Identify which cell holds the provided text, then report its [x, y] central coordinate. 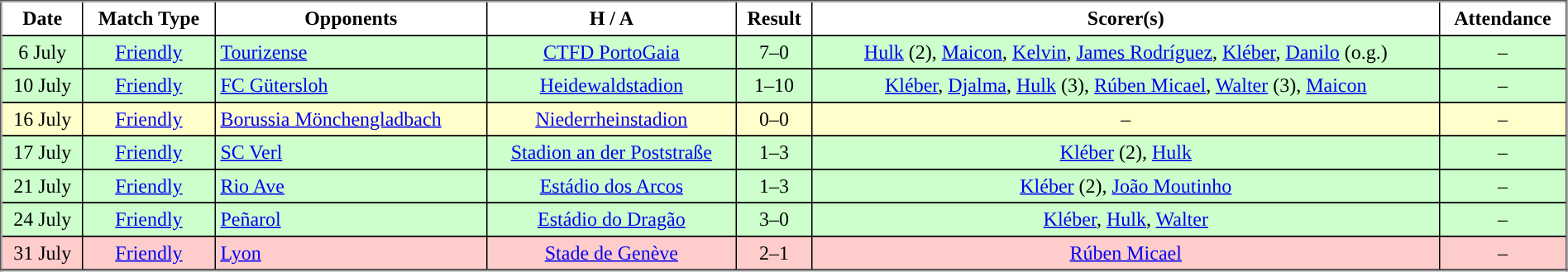
SC Verl [351, 152]
31 July [43, 253]
Rio Ave [351, 186]
Peñarol [351, 219]
0–0 [774, 119]
Estádio do Dragão [612, 219]
Stadion an der Poststraße [612, 152]
10 July [43, 85]
Match Type [149, 18]
3–0 [774, 219]
Date [43, 18]
Rúben Micael [1126, 253]
Kléber, Hulk, Walter [1126, 219]
Estádio dos Arcos [612, 186]
CTFD PortoGaia [612, 52]
16 July [43, 119]
H / A [612, 18]
24 July [43, 219]
Hulk (2), Maicon, Kelvin, James Rodríguez, Kléber, Danilo (o.g.) [1126, 52]
Borussia Mönchengladbach [351, 119]
Heidewaldstadion [612, 85]
Lyon [351, 253]
Niederrheinstadion [612, 119]
7–0 [774, 52]
Kléber, Djalma, Hulk (3), Rúben Micael, Walter (3), Maicon [1126, 85]
Kléber (2), João Moutinho [1126, 186]
FC Gütersloh [351, 85]
Kléber (2), Hulk [1126, 152]
Attendance [1503, 18]
Opponents [351, 18]
Stade de Genève [612, 253]
Scorer(s) [1126, 18]
1–10 [774, 85]
2–1 [774, 253]
21 July [43, 186]
Result [774, 18]
17 July [43, 152]
Tourizense [351, 52]
6 July [43, 52]
